For the text-containing cell, return its midpoint in (X, Y) coordinate format. 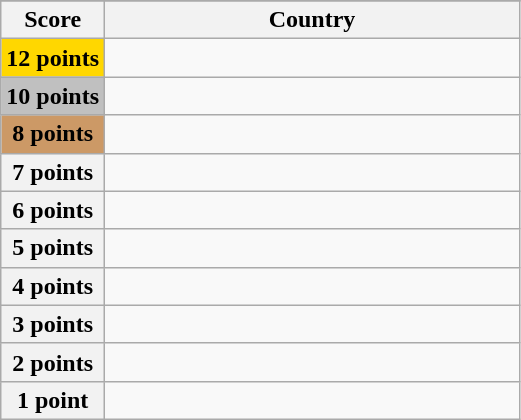
7 points (53, 172)
8 points (53, 134)
6 points (53, 210)
12 points (53, 58)
5 points (53, 248)
10 points (53, 96)
1 point (53, 400)
2 points (53, 362)
4 points (53, 286)
Score (53, 20)
3 points (53, 324)
Country (312, 20)
